Find where the given text appears and provide that cell's center as [X, Y] coordinate. 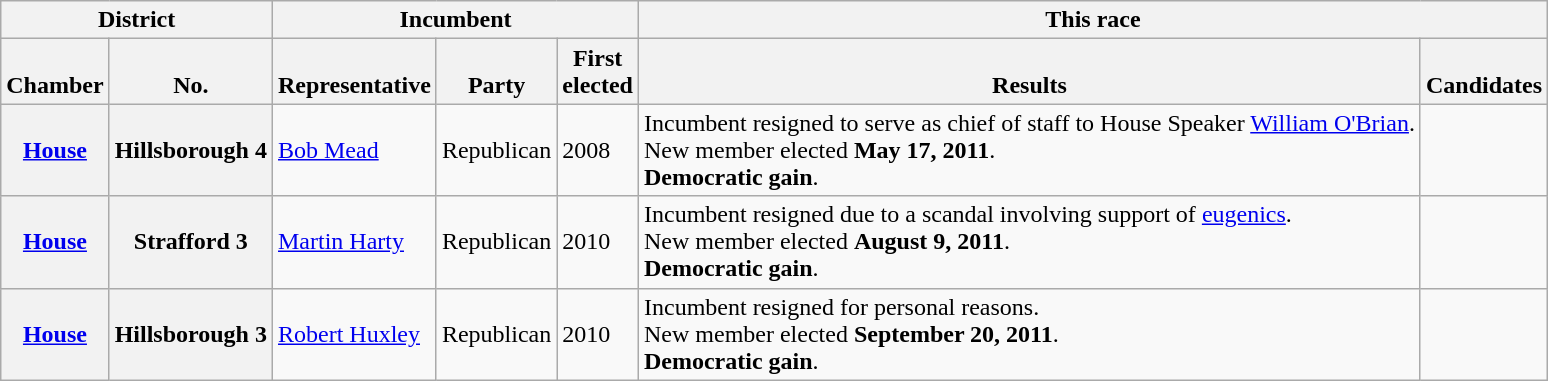
Bob Mead [354, 150]
Hillsborough 4 [190, 150]
District [137, 20]
Chamber [55, 72]
Representative [354, 72]
2008 [598, 150]
Incumbent [455, 20]
Firstelected [598, 72]
No. [190, 72]
Incumbent resigned for personal reasons.New member elected September 20, 2011.Democratic gain. [1029, 334]
Robert Huxley [354, 334]
This race [1092, 20]
Candidates [1484, 72]
Incumbent resigned due to a scandal involving support of eugenics.New member elected August 9, 2011.Democratic gain. [1029, 242]
Results [1029, 72]
Strafford 3 [190, 242]
Martin Harty [354, 242]
Party [496, 72]
Hillsborough 3 [190, 334]
Incumbent resigned to serve as chief of staff to House Speaker William O'Brian.New member elected May 17, 2011.Democratic gain. [1029, 150]
